Pinpoint the cell where the given text exists, returning its [x, y] midpoint coordinate. 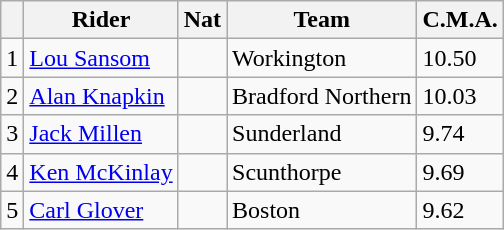
10.03 [460, 96]
Lou Sansom [101, 58]
Workington [322, 58]
Jack Millen [101, 134]
10.50 [460, 58]
Rider [101, 20]
Alan Knapkin [101, 96]
9.69 [460, 172]
Ken McKinlay [101, 172]
9.74 [460, 134]
Carl Glover [101, 210]
3 [12, 134]
1 [12, 58]
Scunthorpe [322, 172]
2 [12, 96]
C.M.A. [460, 20]
Sunderland [322, 134]
9.62 [460, 210]
Team [322, 20]
Boston [322, 210]
Bradford Northern [322, 96]
5 [12, 210]
Nat [202, 20]
4 [12, 172]
